For the text-containing cell, return its midpoint in [x, y] coordinate format. 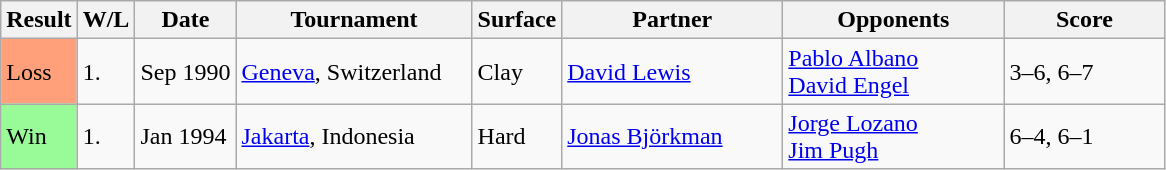
Date [186, 20]
Loss [39, 72]
6–4, 6–1 [1084, 136]
Pablo Albano David Engel [894, 72]
W/L [106, 20]
Jan 1994 [186, 136]
Opponents [894, 20]
Jonas Björkman [672, 136]
Partner [672, 20]
Score [1084, 20]
Result [39, 20]
David Lewis [672, 72]
3–6, 6–7 [1084, 72]
Jakarta, Indonesia [354, 136]
Geneva, Switzerland [354, 72]
Win [39, 136]
Hard [517, 136]
Jorge Lozano Jim Pugh [894, 136]
Tournament [354, 20]
Sep 1990 [186, 72]
Surface [517, 20]
Clay [517, 72]
